Capture the cell that displays the provided text and extract its [x, y] central coordinate. 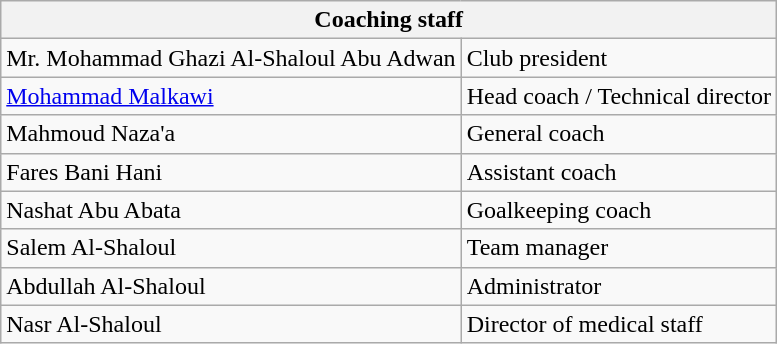
Head coach / Technical director [618, 96]
Coaching staff [389, 20]
Mr. Mohammad Ghazi Al-Shaloul Abu Adwan [231, 58]
Salem Al-Shaloul [231, 248]
Abdullah Al-Shaloul [231, 286]
Administrator [618, 286]
Goalkeeping coach [618, 210]
Assistant coach [618, 172]
Nasr Al-Shaloul [231, 324]
Nashat Abu Abata [231, 210]
General coach [618, 134]
Team manager [618, 248]
Club president [618, 58]
Fares Bani Hani [231, 172]
Mahmoud Naza'a [231, 134]
Director of medical staff [618, 324]
Mohammad Malkawi [231, 96]
